Pinpoint the cell where the given text exists, returning its (x, y) midpoint coordinate. 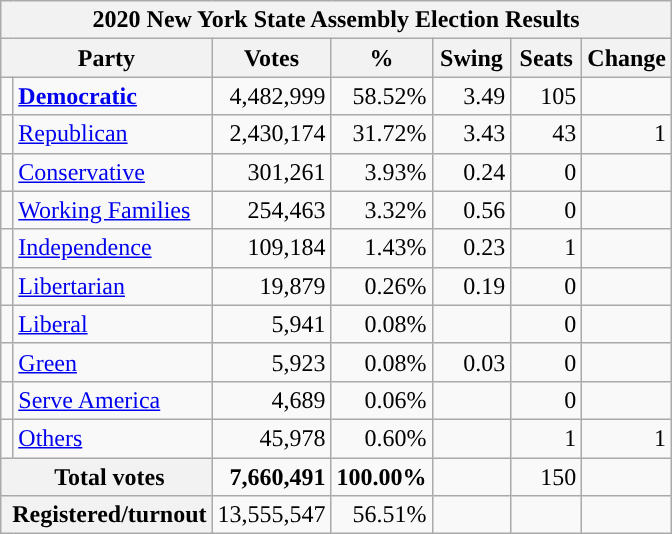
0.60% (382, 438)
Independence (112, 248)
150 (546, 477)
Green (112, 362)
105 (546, 96)
109,184 (272, 248)
Libertarian (112, 286)
Democratic (112, 96)
0.56 (472, 210)
56.51% (382, 515)
1.43% (382, 248)
4,689 (272, 400)
Seats (546, 58)
% (382, 58)
Others (112, 438)
2020 New York State Assembly Election Results (336, 20)
301,261 (272, 172)
45,978 (272, 438)
2,430,174 (272, 134)
100.00% (382, 477)
Registered/turnout (106, 515)
5,941 (272, 324)
0.03 (472, 362)
Swing (472, 58)
5,923 (272, 362)
0.23 (472, 248)
Liberal (112, 324)
0.26% (382, 286)
31.72% (382, 134)
19,879 (272, 286)
254,463 (272, 210)
43 (546, 134)
Republican (112, 134)
3.93% (382, 172)
Total votes (106, 477)
Serve America (112, 400)
3.32% (382, 210)
0.24 (472, 172)
Change (627, 58)
0.19 (472, 286)
4,482,999 (272, 96)
3.49 (472, 96)
Working Families (112, 210)
3.43 (472, 134)
Party (106, 58)
7,660,491 (272, 477)
Votes (272, 58)
58.52% (382, 96)
13,555,547 (272, 515)
Conservative (112, 172)
0.06% (382, 400)
